Determine the (X, Y) coordinate at the center of the cell enclosing the given text.  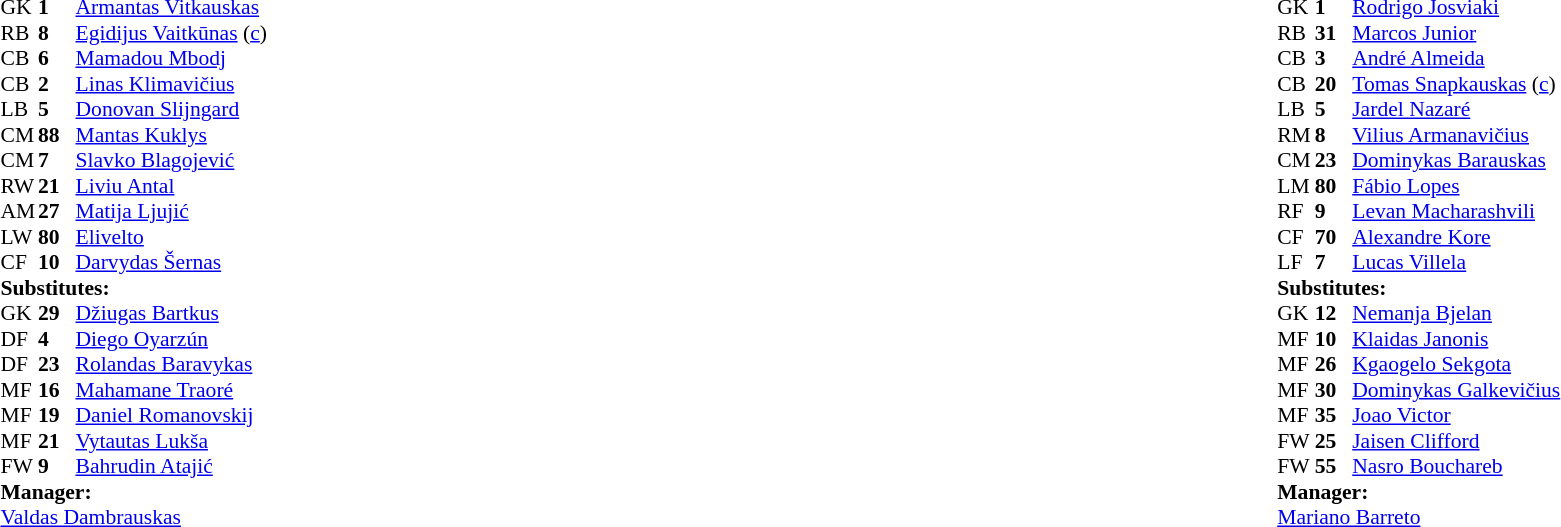
Vytautas Lukša (172, 441)
88 (57, 135)
Rolandas Baravykas (172, 365)
RF (1296, 211)
Nasro Bouchareb (1456, 467)
Lucas Villela (1456, 263)
Fábio Lopes (1456, 186)
Elivelto (172, 237)
LM (1296, 186)
Vilius Armanavičius (1456, 135)
Dominykas Galkevičius (1456, 390)
Levan Macharashvili (1456, 211)
André Almeida (1456, 59)
27 (57, 211)
RW (19, 186)
2 (57, 84)
25 (1334, 441)
AM (19, 211)
Mamadou Mbodj (172, 59)
35 (1334, 415)
12 (1334, 313)
Donovan Slijngard (172, 109)
Kgaogelo Sekgota (1456, 365)
RM (1296, 135)
6 (57, 59)
16 (57, 390)
Diego Oyarzún (172, 339)
Darvydas Šernas (172, 263)
31 (1334, 33)
Jardel Nazaré (1456, 109)
Daniel Romanovskij (172, 415)
Tomas Snapkauskas (c) (1456, 84)
Dominykas Barauskas (1456, 161)
20 (1334, 84)
LF (1296, 263)
Marcos Junior (1456, 33)
Nemanja Bjelan (1456, 313)
3 (1334, 59)
Egidijus Vaitkūnas (c) (172, 33)
Mahamane Traoré (172, 390)
Klaidas Janonis (1456, 339)
29 (57, 313)
Bahrudin Atajić (172, 467)
LW (19, 237)
Jaisen Clifford (1456, 441)
26 (1334, 365)
Mantas Kuklys (172, 135)
Alexandre Kore (1456, 237)
Džiugas Bartkus (172, 313)
4 (57, 339)
55 (1334, 467)
Liviu Antal (172, 186)
Linas Klimavičius (172, 84)
Matija Ljujić (172, 211)
19 (57, 415)
30 (1334, 390)
Slavko Blagojević (172, 161)
70 (1334, 237)
Joao Victor (1456, 415)
